Return [X, Y] of the center of cell containing provided text 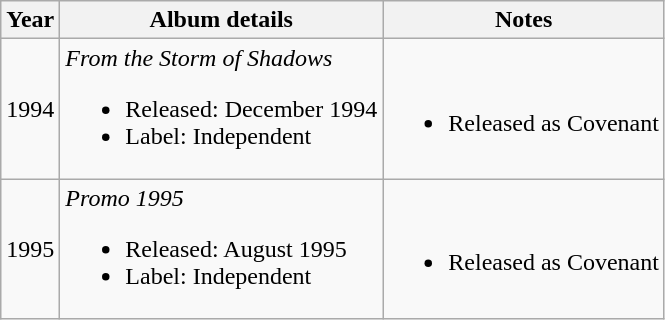
Notes [524, 20]
Album details [222, 20]
From the Storm of ShadowsReleased: December 1994Label: Independent [222, 109]
Promo 1995Released: August 1995Label: Independent [222, 249]
Year [30, 20]
1995 [30, 249]
1994 [30, 109]
